Locate the cell with the specified text and output its (X, Y) center coordinate. 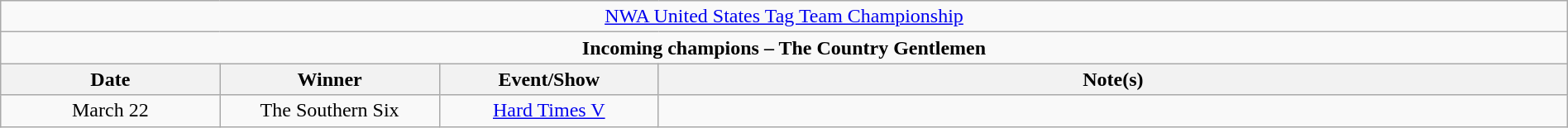
The Southern Six (329, 111)
Incoming champions – The Country Gentlemen (784, 48)
Date (111, 79)
Winner (329, 79)
Event/Show (549, 79)
Hard Times V (549, 111)
March 22 (111, 111)
Note(s) (1113, 79)
NWA United States Tag Team Championship (784, 17)
